Locate the cell with the specified text and output its [x, y] center coordinate. 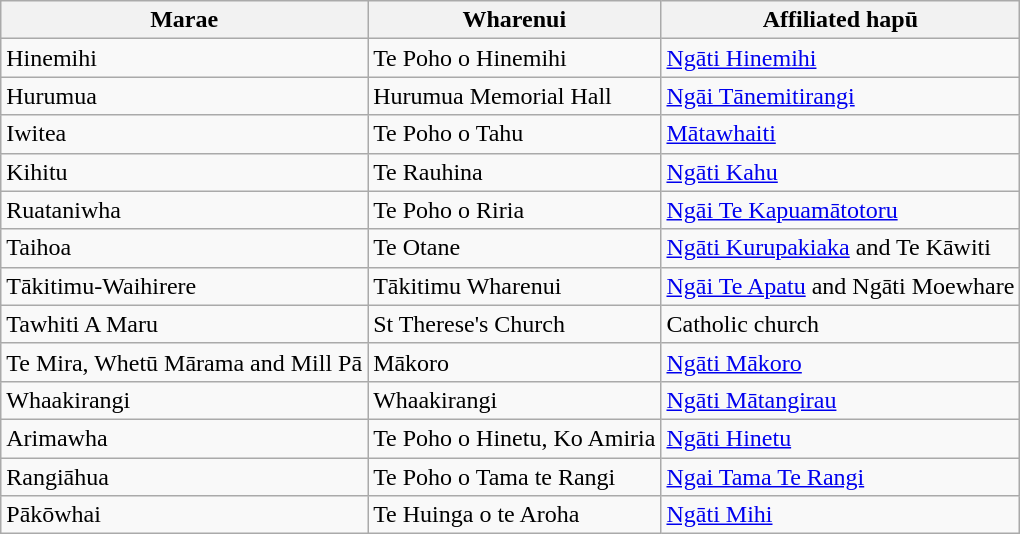
Ngai Tama Te Rangi [840, 477]
Rangiāhua [184, 477]
Hinemihi [184, 58]
Ngāti Mātangirau [840, 400]
Hurumua [184, 96]
Ruataniwha [184, 210]
Ngāi Te Apatu and Ngāti Moewhare [840, 286]
Te Huinga o te Aroha [514, 515]
Te Mira, Whetū Mārama and Mill Pā [184, 362]
Ngāi Te Kapuamātotoru [840, 210]
Affiliated hapū [840, 20]
Te Poho o Tama te Rangi [514, 477]
Tākitimu-Waihirere [184, 286]
Taihoa [184, 248]
Ngāti Mākoro [840, 362]
Tawhiti A Maru [184, 324]
Ngāti Mihi [840, 515]
Ngāti Kahu [840, 172]
Te Otane [514, 248]
Te Poho o Riria [514, 210]
Arimawha [184, 438]
Iwitea [184, 134]
Marae [184, 20]
Kihitu [184, 172]
Te Poho o Hinetu, Ko Amiria [514, 438]
Ngāti Hinetu [840, 438]
Ngāti Hinemihi [840, 58]
Ngāti Kurupakiaka and Te Kāwiti [840, 248]
Tākitimu Wharenui [514, 286]
Te Rauhina [514, 172]
Catholic church [840, 324]
Ngāi Tānemitirangi [840, 96]
Mātawhaiti [840, 134]
Te Poho o Hinemihi [514, 58]
St Therese's Church [514, 324]
Mākoro [514, 362]
Wharenui [514, 20]
Pākōwhai [184, 515]
Te Poho o Tahu [514, 134]
Hurumua Memorial Hall [514, 96]
